For the text-containing cell, return its midpoint in [X, Y] coordinate format. 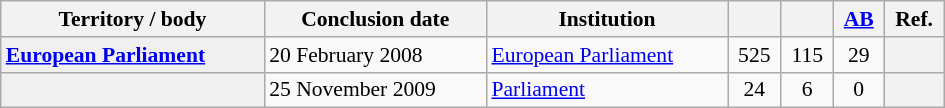
Parliament [606, 90]
29 [859, 55]
525 [754, 55]
AB [859, 19]
Institution [606, 19]
Ref. [914, 19]
115 [807, 55]
24 [754, 90]
6 [807, 90]
Territory / body [132, 19]
Conclusion date [375, 19]
0 [859, 90]
25 November 2009 [375, 90]
20 February 2008 [375, 55]
